Return the (x, y) coordinate for the center point of the cell that contains the specified text.  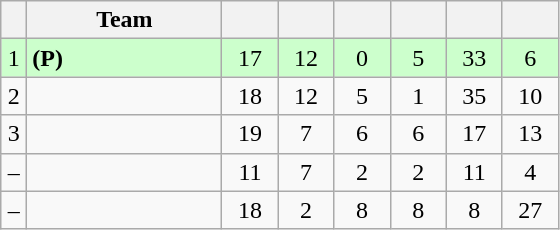
27 (530, 210)
35 (474, 96)
Team (124, 20)
4 (530, 172)
3 (14, 134)
19 (250, 134)
0 (362, 58)
10 (530, 96)
(P) (124, 58)
33 (474, 58)
13 (530, 134)
